Return the [X, Y] coordinate for the center point of the cell that contains the specified text.  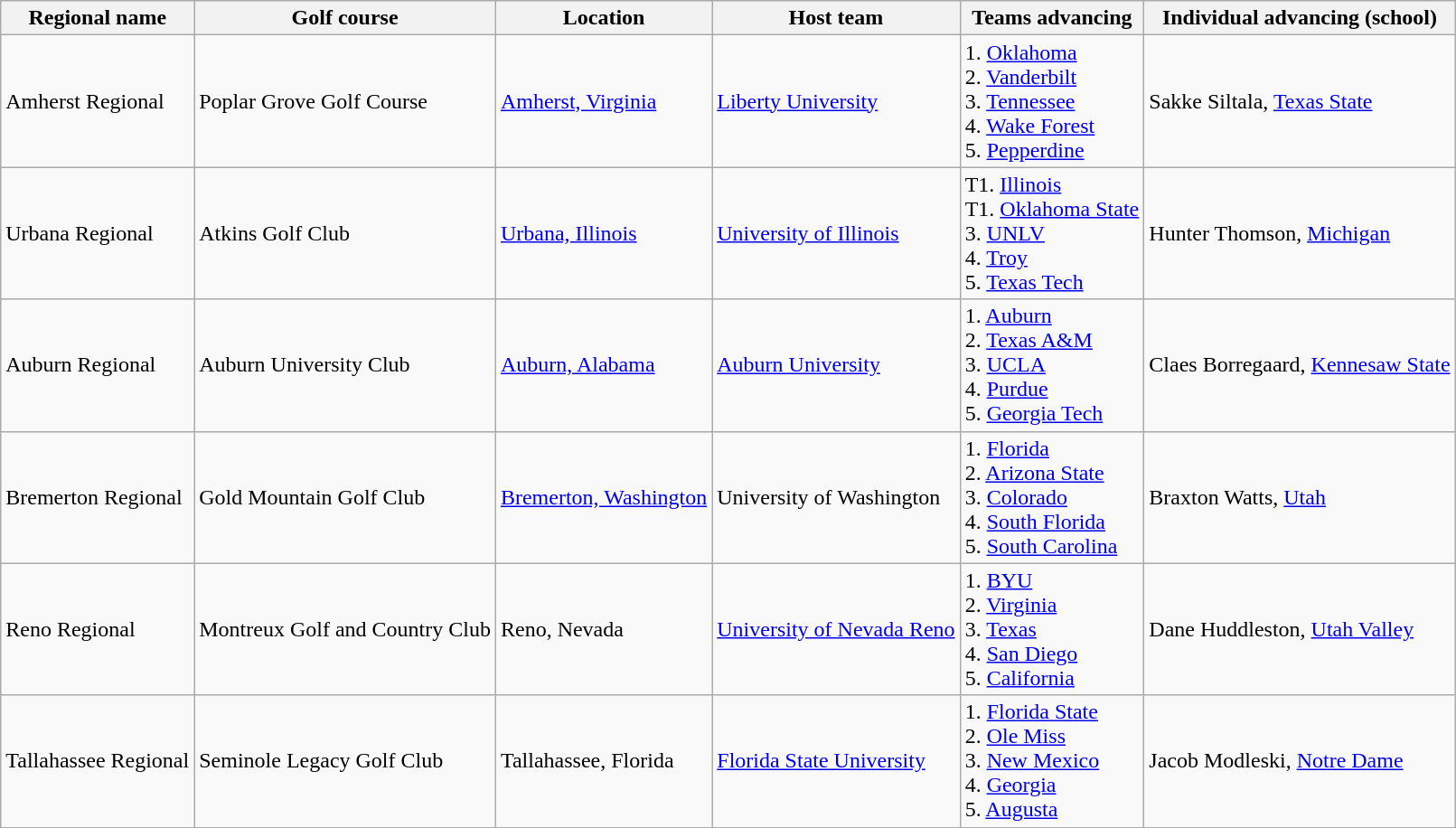
Claes Borregaard, Kennesaw State [1300, 365]
1. Florida2. Arizona State3. Colorado4. South Florida5. South Carolina [1052, 497]
Braxton Watts, Utah [1300, 497]
Auburn, Alabama [604, 365]
Auburn University Club [345, 365]
Hunter Thomson, Michigan [1300, 233]
University of Washington [836, 497]
Gold Mountain Golf Club [345, 497]
Liberty University [836, 101]
Bremerton Regional [98, 497]
Tallahassee Regional [98, 761]
Reno, Nevada [604, 629]
1. Florida State2. Ole Miss3. New Mexico4. Georgia5. Augusta [1052, 761]
Reno Regional [98, 629]
Location [604, 18]
Regional name [98, 18]
Urbana Regional [98, 233]
Individual advancing (school) [1300, 18]
Montreux Golf and Country Club [345, 629]
Golf course [345, 18]
T1. IllinoisT1. Oklahoma State3. UNLV4. Troy5. Texas Tech [1052, 233]
Atkins Golf Club [345, 233]
1. Oklahoma 2. Vanderbilt3. Tennessee4. Wake Forest5. Pepperdine [1052, 101]
University of Nevada Reno [836, 629]
Teams advancing [1052, 18]
Auburn University [836, 365]
Urbana, Illinois [604, 233]
Sakke Siltala, Texas State [1300, 101]
Amherst, Virginia [604, 101]
Jacob Modleski, Notre Dame [1300, 761]
Host team [836, 18]
1. BYU2. Virginia3. Texas4. San Diego5. California [1052, 629]
Bremerton, Washington [604, 497]
Amherst Regional [98, 101]
1. Auburn2. Texas A&M3. UCLA4. Purdue5. Georgia Tech [1052, 365]
University of Illinois [836, 233]
Auburn Regional [98, 365]
Poplar Grove Golf Course [345, 101]
Dane Huddleston, Utah Valley [1300, 629]
Tallahassee, Florida [604, 761]
Florida State University [836, 761]
Seminole Legacy Golf Club [345, 761]
